Return [x, y] of the center of cell containing provided text 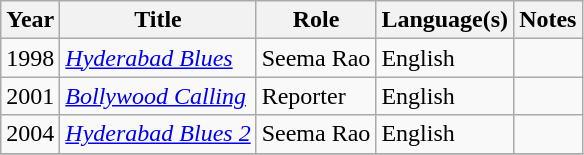
2004 [30, 134]
Hyderabad Blues [158, 58]
Hyderabad Blues 2 [158, 134]
2001 [30, 96]
1998 [30, 58]
Reporter [316, 96]
Language(s) [445, 20]
Bollywood Calling [158, 96]
Year [30, 20]
Role [316, 20]
Title [158, 20]
Notes [548, 20]
